Identify which cell holds the provided text, then report its (X, Y) central coordinate. 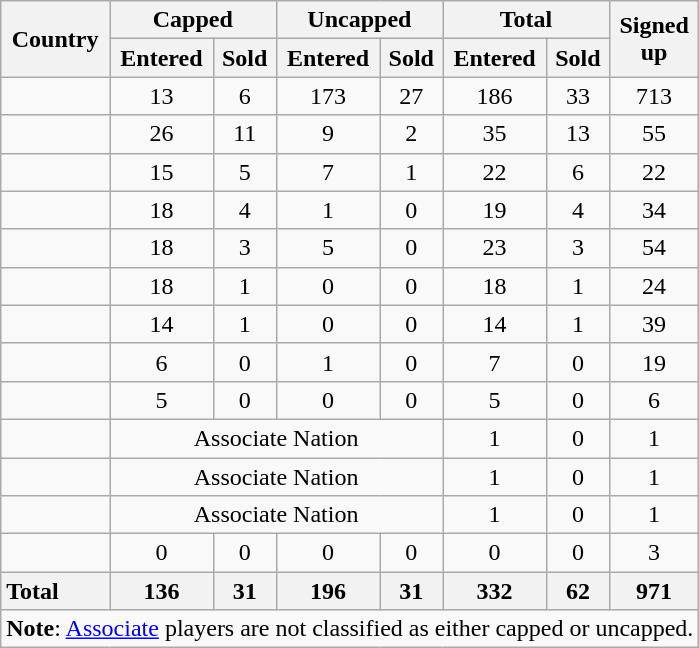
136 (162, 591)
Signedup (654, 39)
2 (412, 134)
27 (412, 96)
62 (578, 591)
971 (654, 591)
196 (328, 591)
Note: Associate players are not classified as either capped or uncapped. (350, 629)
26 (162, 134)
23 (495, 248)
9 (328, 134)
39 (654, 324)
33 (578, 96)
15 (162, 172)
173 (328, 96)
11 (244, 134)
Capped (194, 20)
332 (495, 591)
Country (56, 39)
35 (495, 134)
Uncapped (360, 20)
34 (654, 210)
55 (654, 134)
186 (495, 96)
24 (654, 286)
713 (654, 96)
54 (654, 248)
